From the cell containing the given text, extract its center point as [x, y] coordinate. 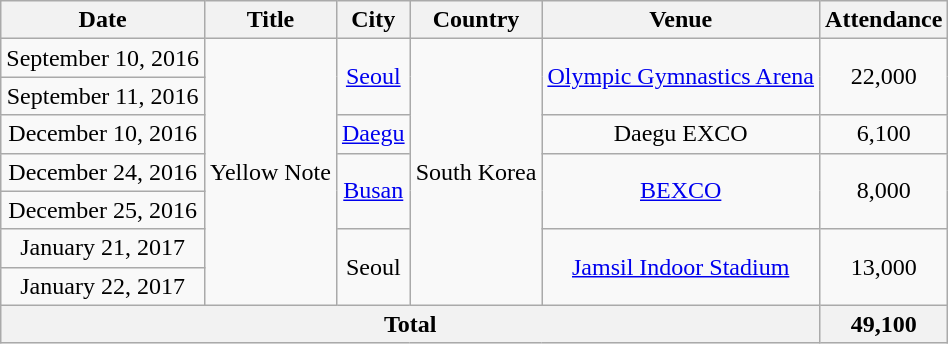
Country [476, 20]
Jamsil Indoor Stadium [681, 267]
Yellow Note [270, 172]
Date [103, 20]
Olympic Gymnastics Arena [681, 77]
BEXCO [681, 191]
December 25, 2016 [103, 210]
Venue [681, 20]
Daegu EXCO [681, 134]
13,000 [884, 267]
December 10, 2016 [103, 134]
September 10, 2016 [103, 58]
December 24, 2016 [103, 172]
Attendance [884, 20]
6,100 [884, 134]
49,100 [884, 324]
Title [270, 20]
Busan [373, 191]
South Korea [476, 172]
January 21, 2017 [103, 248]
January 22, 2017 [103, 286]
Daegu [373, 134]
Total [410, 324]
September 11, 2016 [103, 96]
22,000 [884, 77]
8,000 [884, 191]
City [373, 20]
